Output the (X, Y) coordinate of the center of the cell containing the given text.  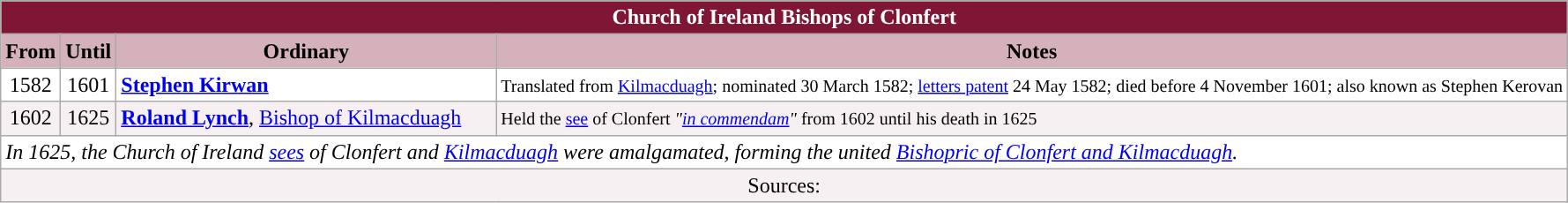
Church of Ireland Bishops of Clonfert (784, 18)
1602 (31, 118)
Roland Lynch, Bishop of Kilmacduagh (307, 118)
Ordinary (307, 51)
In 1625, the Church of Ireland sees of Clonfert and Kilmacduagh were amalgamated, forming the united Bishopric of Clonfert and Kilmacduagh. (784, 152)
1625 (88, 118)
From (31, 51)
Notes (1032, 51)
Stephen Kirwan (307, 85)
Sources: (784, 185)
Held the see of Clonfert "in commendam" from 1602 until his death in 1625 (1032, 118)
1582 (31, 85)
1601 (88, 85)
Until (88, 51)
Translated from Kilmacduagh; nominated 30 March 1582; letters patent 24 May 1582; died before 4 November 1601; also known as Stephen Kerovan (1032, 85)
